Provide the [X, Y] coordinate of the cell's center where the given text is located.  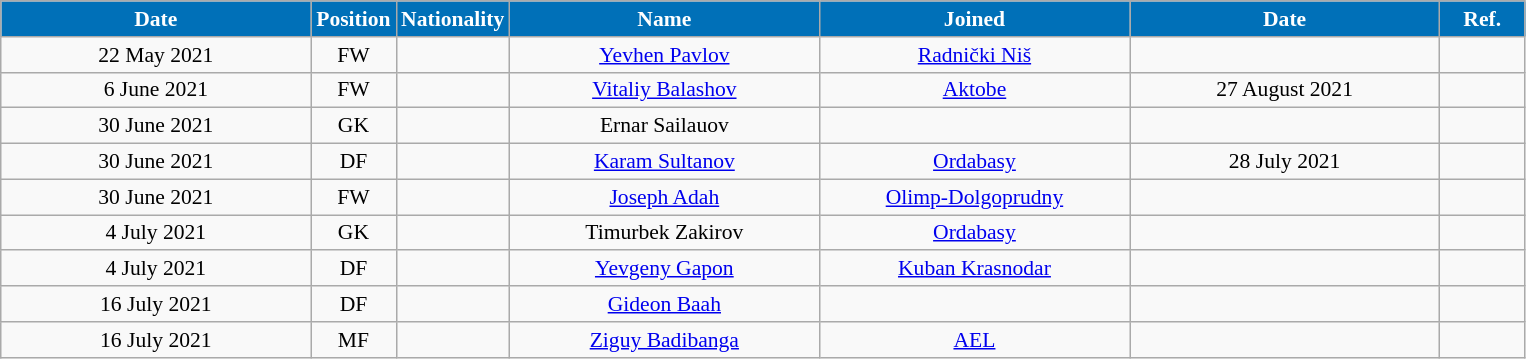
Yevhen Pavlov [664, 55]
27 August 2021 [1285, 90]
22 May 2021 [156, 55]
Gideon Baah [664, 304]
Position [354, 19]
Vitaliy Balashov [664, 90]
Olimp-Dolgoprudny [974, 197]
Ernar Sailauov [664, 126]
Nationality [452, 19]
Aktobe [974, 90]
Ref. [1482, 19]
6 June 2021 [156, 90]
AEL [974, 340]
Timurbek Zakirov [664, 233]
28 July 2021 [1285, 162]
Radnički Niš [974, 55]
Name [664, 19]
Ziguy Badibanga [664, 340]
Yevgeny Gapon [664, 269]
Kuban Krasnodar [974, 269]
Karam Sultanov [664, 162]
Joseph Adah [664, 197]
MF [354, 340]
Joined [974, 19]
